Return the (X, Y) coordinate for the center point of the cell that contains the specified text.  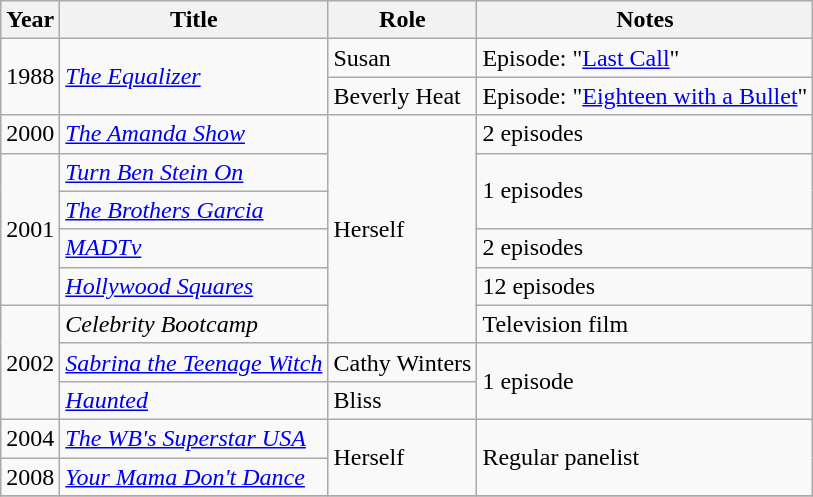
2002 (30, 362)
Susan (402, 58)
Television film (645, 324)
Sabrina the Teenage Witch (194, 362)
The WB's Superstar USA (194, 438)
Hollywood Squares (194, 286)
Regular panelist (645, 457)
Title (194, 20)
2004 (30, 438)
Episode: "Last Call" (645, 58)
Your Mama Don't Dance (194, 477)
Episode: "Eighteen with a Bullet" (645, 96)
The Brothers Garcia (194, 210)
Role (402, 20)
Year (30, 20)
Notes (645, 20)
Cathy Winters (402, 362)
12 episodes (645, 286)
1 episode (645, 381)
The Amanda Show (194, 134)
Haunted (194, 400)
2001 (30, 229)
Celebrity Bootcamp (194, 324)
Beverly Heat (402, 96)
MADTv (194, 248)
Bliss (402, 400)
2000 (30, 134)
2008 (30, 477)
Turn Ben Stein On (194, 172)
The Equalizer (194, 77)
1 episodes (645, 191)
1988 (30, 77)
